Detect which cell encompasses the target text, then output its (X, Y) center coordinate. 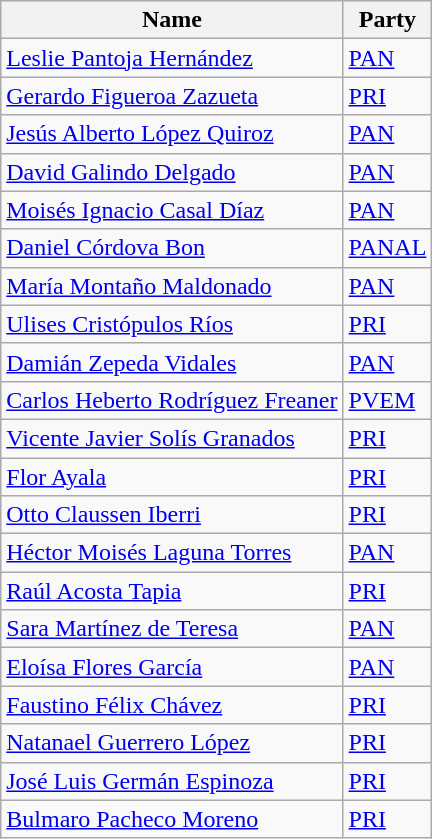
Natanael Guerrero López (172, 743)
Raúl Acosta Tapia (172, 591)
Name (172, 20)
Jesús Alberto López Quiroz (172, 134)
PANAL (388, 248)
Faustino Félix Chávez (172, 705)
Héctor Moisés Laguna Torres (172, 553)
Gerardo Figueroa Zazueta (172, 96)
Moisés Ignacio Casal Díaz (172, 210)
Bulmaro Pacheco Moreno (172, 819)
PVEM (388, 400)
Leslie Pantoja Hernández (172, 58)
Sara Martínez de Teresa (172, 629)
David Galindo Delgado (172, 172)
Carlos Heberto Rodríguez Freaner (172, 400)
Daniel Córdova Bon (172, 248)
Ulises Cristópulos Ríos (172, 324)
Vicente Javier Solís Granados (172, 438)
Party (388, 20)
Damián Zepeda Vidales (172, 362)
José Luis Germán Espinoza (172, 781)
Eloísa Flores García (172, 667)
Flor Ayala (172, 477)
Otto Claussen Iberri (172, 515)
María Montaño Maldonado (172, 286)
